Return the [X, Y] coordinate for the center point of the cell that contains the specified text.  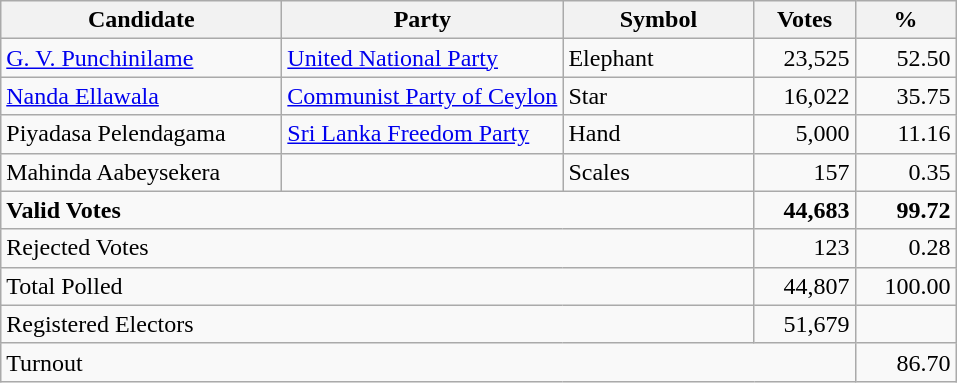
Turnout [428, 362]
Symbol [658, 20]
44,807 [804, 286]
Total Polled [378, 286]
23,525 [804, 58]
0.28 [906, 248]
5,000 [804, 134]
Valid Votes [378, 210]
123 [804, 248]
Votes [804, 20]
Rejected Votes [378, 248]
16,022 [804, 96]
Mahinda Aabeysekera [142, 172]
Sri Lanka Freedom Party [422, 134]
Nanda Ellawala [142, 96]
35.75 [906, 96]
Hand [658, 134]
Party [422, 20]
52.50 [906, 58]
Scales [658, 172]
11.16 [906, 134]
Registered Electors [378, 324]
G. V. Punchinilame [142, 58]
Elephant [658, 58]
% [906, 20]
Piyadasa Pelendagama [142, 134]
157 [804, 172]
Candidate [142, 20]
51,679 [804, 324]
44,683 [804, 210]
0.35 [906, 172]
United National Party [422, 58]
99.72 [906, 210]
Communist Party of Ceylon [422, 96]
86.70 [906, 362]
Star [658, 96]
100.00 [906, 286]
